Scan for the cell matching the given text and deliver its (x, y) coordinate at center. 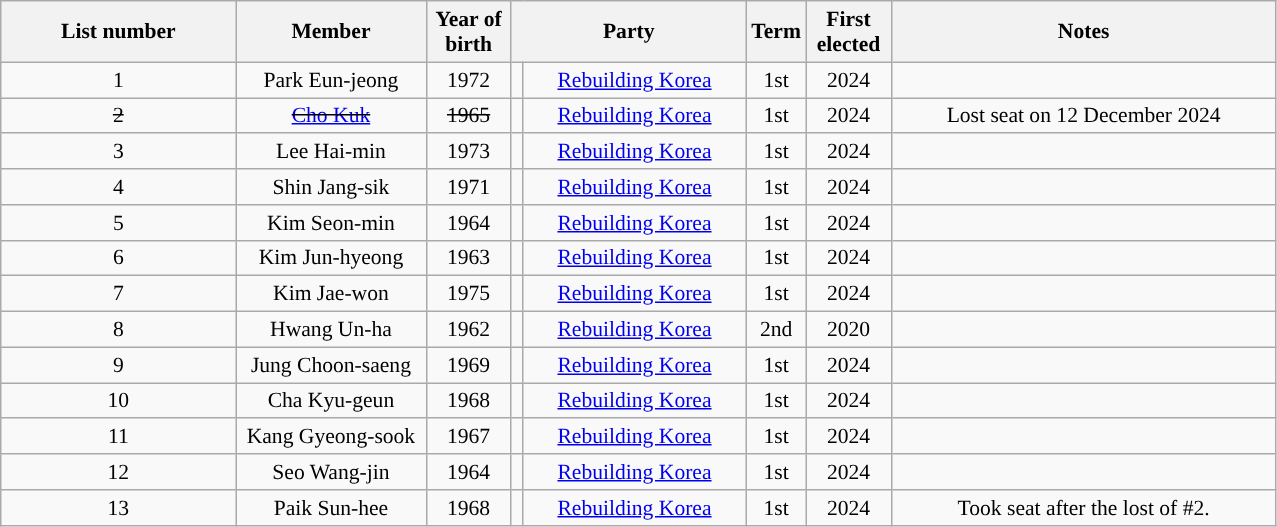
Lee Hai-min (331, 152)
Kim Jae-won (331, 294)
Park Eun-jeong (331, 80)
Lost seat on 12 December 2024 (1084, 116)
1967 (468, 437)
12 (118, 472)
Cha Kyu-geun (331, 401)
Term (776, 32)
9 (118, 365)
Party (628, 32)
8 (118, 330)
1965 (468, 116)
2nd (776, 330)
Jung Choon-saeng (331, 365)
11 (118, 437)
List number (118, 32)
7 (118, 294)
Paik Sun-hee (331, 508)
Seo Wang-jin (331, 472)
6 (118, 258)
1962 (468, 330)
Took seat after the lost of #2. (1084, 508)
2 (118, 116)
Notes (1084, 32)
Kim Seon-min (331, 223)
3 (118, 152)
1972 (468, 80)
1975 (468, 294)
1973 (468, 152)
1971 (468, 187)
Hwang Un-ha (331, 330)
Year of birth (468, 32)
Shin Jang-sik (331, 187)
Cho Kuk (331, 116)
1 (118, 80)
2020 (848, 330)
5 (118, 223)
1969 (468, 365)
10 (118, 401)
4 (118, 187)
1963 (468, 258)
13 (118, 508)
Kim Jun-hyeong (331, 258)
Member (331, 32)
First elected (848, 32)
Kang Gyeong-sook (331, 437)
